From the cell containing the given text, extract its center point as (x, y) coordinate. 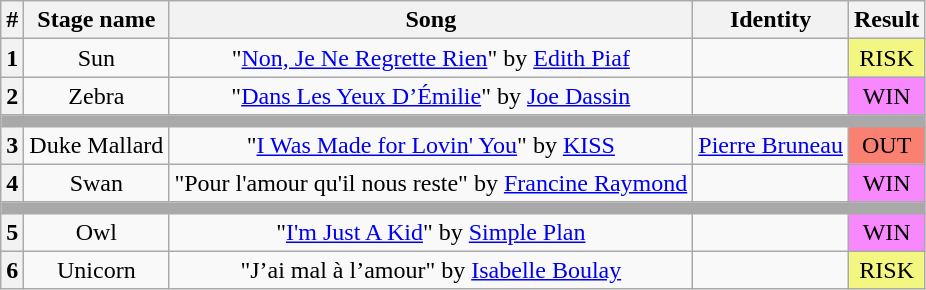
"Non, Je Ne Regrette Rien" by Edith Piaf (431, 58)
Sun (96, 58)
Unicorn (96, 270)
"I Was Made for Lovin' You" by KISS (431, 145)
4 (12, 183)
1 (12, 58)
"Dans Les Yeux D’Émilie" by Joe Dassin (431, 96)
Song (431, 20)
Pierre Bruneau (771, 145)
"I'm Just A Kid" by Simple Plan (431, 232)
Stage name (96, 20)
Zebra (96, 96)
3 (12, 145)
# (12, 20)
"J’ai mal à l’amour" by Isabelle Boulay (431, 270)
Swan (96, 183)
Owl (96, 232)
Duke Mallard (96, 145)
6 (12, 270)
OUT (886, 145)
Identity (771, 20)
2 (12, 96)
5 (12, 232)
Result (886, 20)
"Pour l'amour qu'il nous reste" by Francine Raymond (431, 183)
